Capture the cell that displays the provided text and extract its (x, y) central coordinate. 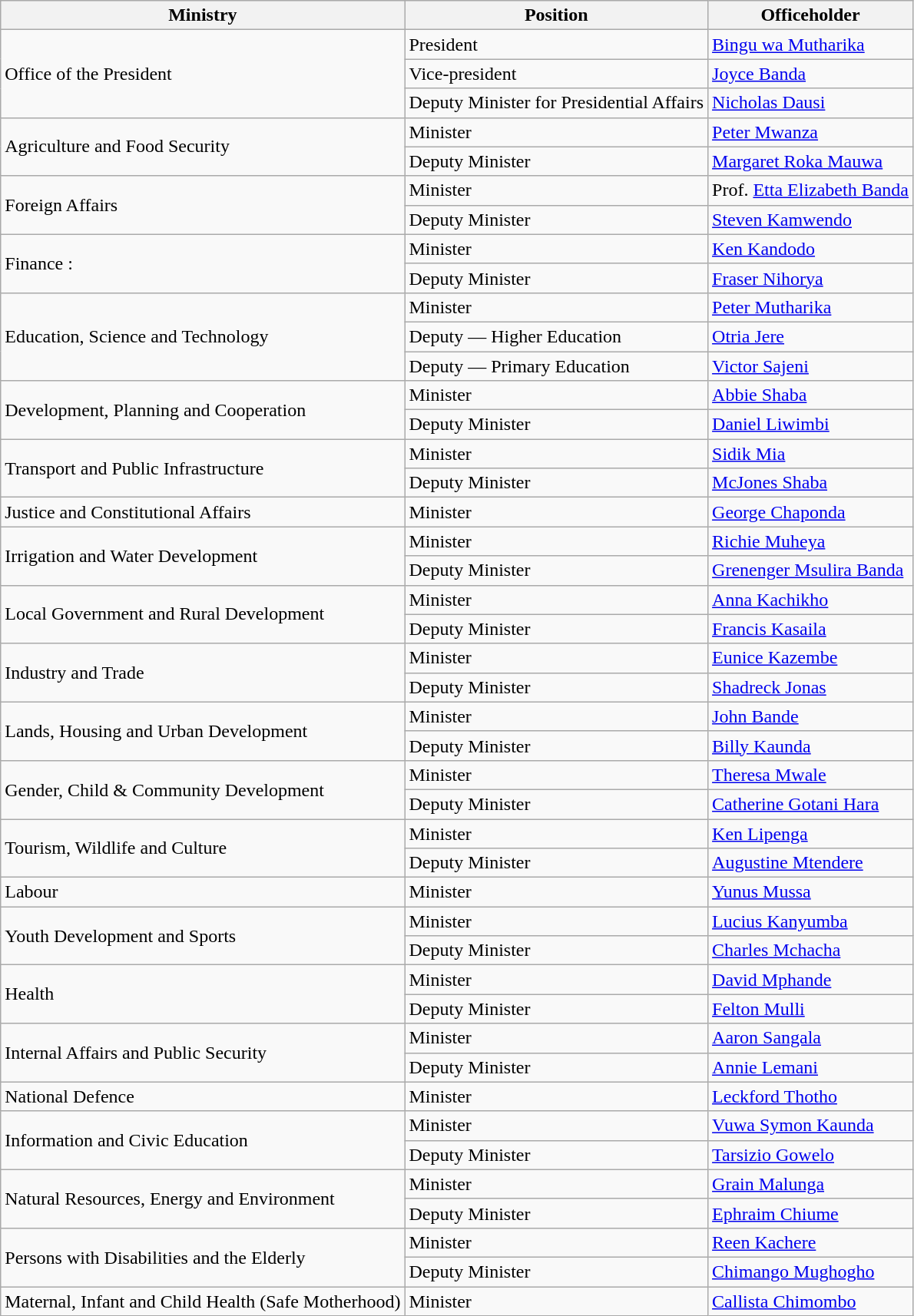
Officeholder (811, 15)
Ephraim Chiume (811, 1213)
Charles Mchacha (811, 951)
Margaret Roka Mauwa (811, 161)
Agriculture and Food Security (203, 147)
Grain Malunga (811, 1184)
Maternal, Infant and Child Health (Safe Motherhood) (203, 1301)
Transport and Public Infrastructure (203, 468)
Chimango Mughogho (811, 1271)
Lands, Housing and Urban Development (203, 731)
Peter Mutharika (811, 307)
Eunice Kazembe (811, 658)
Daniel Liwimbi (811, 425)
Prof. Etta Elizabeth Banda (811, 190)
Irrigation and Water Development (203, 556)
Shadreck Jonas (811, 687)
Office of the President (203, 74)
George Chaponda (811, 512)
Information and Civic Education (203, 1140)
Tarsizio Gowelo (811, 1155)
Callista Chimombo (811, 1301)
Ken Kandodo (811, 249)
Abbie Shaba (811, 395)
Sidik Mia (811, 454)
McJones Shaba (811, 483)
Steven Kamwendo (811, 220)
Fraser Nihorya (811, 278)
Otria Jere (811, 336)
Annie Lemani (811, 1067)
Gender, Child & Community Development (203, 789)
Augustine Mtendere (811, 863)
Deputy — Higher Education (556, 336)
Tourism, Wildlife and Culture (203, 848)
Natural Resources, Energy and Environment (203, 1199)
Vice-president (556, 74)
Persons with Disabilities and the Elderly (203, 1257)
Aaron Sangala (811, 1038)
Joyce Banda (811, 74)
Anna Kachikho (811, 600)
John Bande (811, 716)
Foreign Affairs (203, 205)
Position (556, 15)
Yunus Mussa (811, 892)
Leckford Thotho (811, 1096)
Lucius Kanyumba (811, 921)
Deputy — Primary Education (556, 366)
Youth Development and Sports (203, 936)
Ministry (203, 15)
Internal Affairs and Public Security (203, 1053)
Bingu wa Mutharika (811, 45)
Peter Mwanza (811, 132)
National Defence (203, 1096)
Felton Mulli (811, 1009)
Victor Sajeni (811, 366)
Richie Muheya (811, 541)
Vuwa Symon Kaunda (811, 1126)
Finance : (203, 263)
Local Government and Rural Development (203, 614)
Ken Lipenga (811, 833)
Health (203, 994)
Industry and Trade (203, 673)
Deputy Minister for Presidential Affairs (556, 103)
Francis Kasaila (811, 629)
Catherine Gotani Hara (811, 804)
Billy Kaunda (811, 746)
Nicholas Dausi (811, 103)
David Mphande (811, 980)
Labour (203, 892)
Education, Science and Technology (203, 336)
Grenenger Msulira Banda (811, 570)
Theresa Mwale (811, 775)
Reen Kachere (811, 1242)
Justice and Constitutional Affairs (203, 512)
President (556, 45)
Development, Planning and Cooperation (203, 410)
